Provide the (x, y) coordinate of the cell's center where the given text is located.  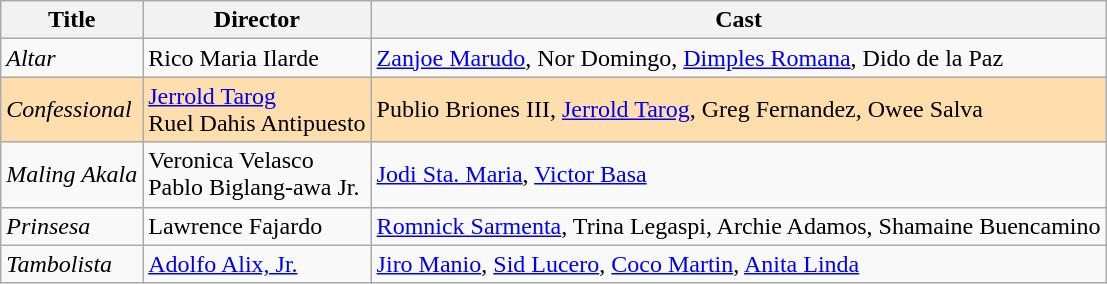
Title (72, 20)
Maling Akala (72, 174)
Zanjoe Marudo, Nor Domingo, Dimples Romana, Dido de la Paz (738, 58)
Lawrence Fajardo (257, 226)
Altar (72, 58)
Jerrold Tarog Ruel Dahis Antipuesto (257, 110)
Veronica Velasco Pablo Biglang-awa Jr. (257, 174)
Jiro Manio, Sid Lucero, Coco Martin, Anita Linda (738, 264)
Rico Maria Ilarde (257, 58)
Romnick Sarmenta, Trina Legaspi, Archie Adamos, Shamaine Buencamino (738, 226)
Cast (738, 20)
Confessional (72, 110)
Director (257, 20)
Publio Briones III, Jerrold Tarog, Greg Fernandez, Owee Salva (738, 110)
Prinsesa (72, 226)
Jodi Sta. Maria, Victor Basa (738, 174)
Adolfo Alix, Jr. (257, 264)
Tambolista (72, 264)
